Find where the given text appears and provide that cell's center as (x, y) coordinate. 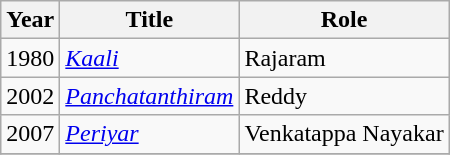
Role (344, 20)
Periyar (150, 134)
1980 (30, 58)
Venkatappa Nayakar (344, 134)
Rajaram (344, 58)
Year (30, 20)
Reddy (344, 96)
2002 (30, 96)
Kaali (150, 58)
Panchatanthiram (150, 96)
Title (150, 20)
2007 (30, 134)
